Pinpoint the cell where the given text exists, returning its (X, Y) midpoint coordinate. 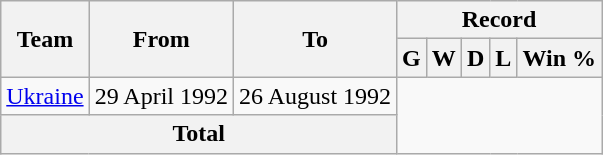
W (444, 58)
Record (500, 20)
Win % (560, 58)
From (161, 39)
To (316, 39)
Total (199, 134)
Team (45, 39)
G (412, 58)
D (475, 58)
Ukraine (45, 96)
26 August 1992 (316, 96)
L (504, 58)
29 April 1992 (161, 96)
